Detect which cell encompasses the target text, then output its (X, Y) center coordinate. 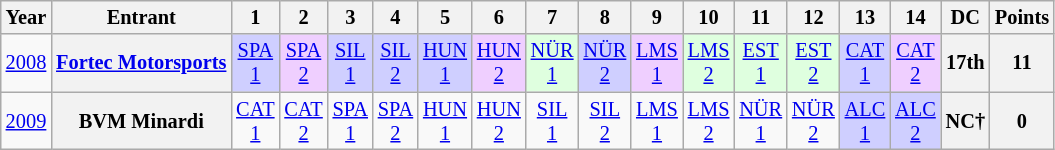
Fortec Motorsports (141, 63)
10 (709, 17)
Year (26, 17)
EST1 (760, 63)
8 (604, 17)
NC† (966, 121)
0 (1022, 121)
12 (814, 17)
Entrant (141, 17)
1 (255, 17)
6 (499, 17)
BVM Minardi (141, 121)
5 (445, 17)
EST2 (814, 63)
4 (396, 17)
2009 (26, 121)
14 (915, 17)
2 (303, 17)
17th (966, 63)
ALC1 (865, 121)
13 (865, 17)
DC (966, 17)
2008 (26, 63)
Points (1022, 17)
7 (552, 17)
ALC2 (915, 121)
9 (657, 17)
3 (350, 17)
